Identify which cell holds the provided text, then report its (X, Y) central coordinate. 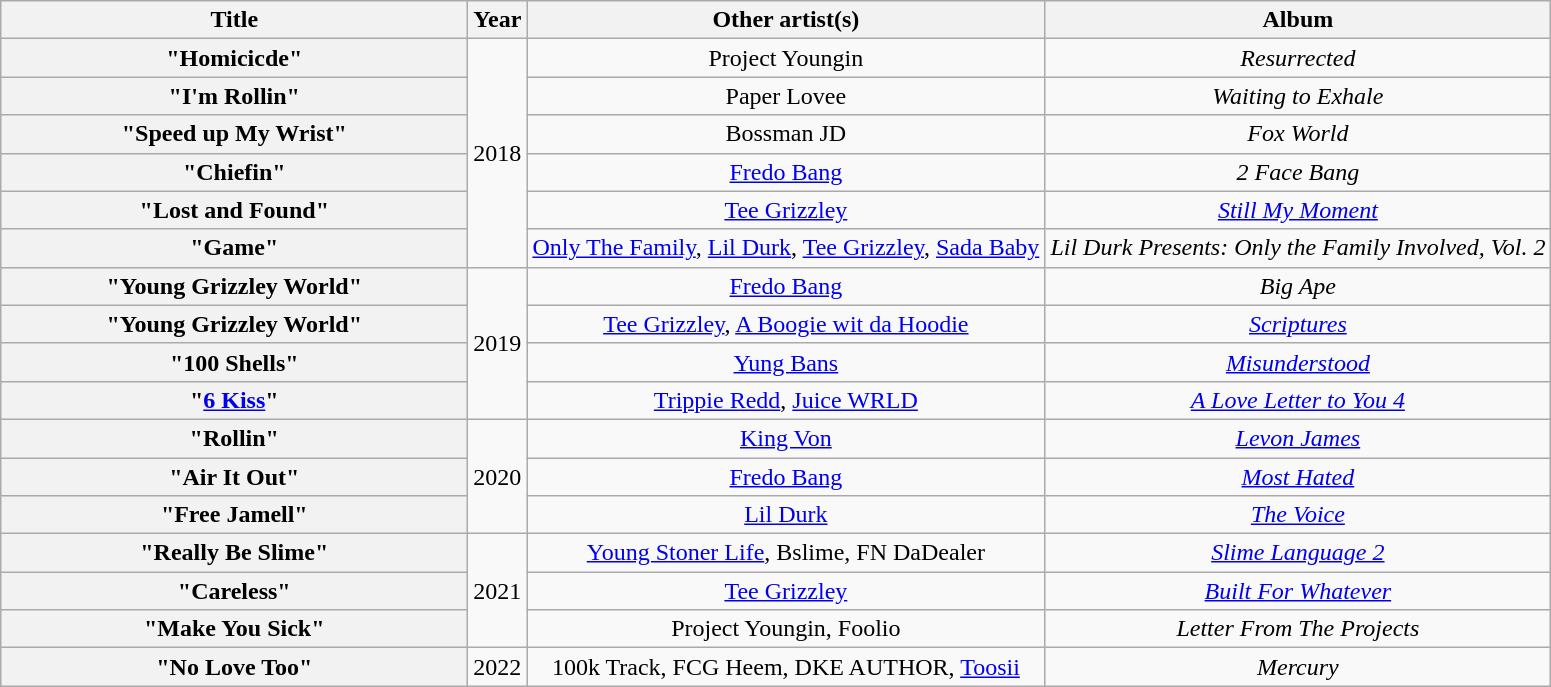
Lil Durk (786, 515)
Scriptures (1298, 324)
Fox World (1298, 134)
A Love Letter to You 4 (1298, 400)
2022 (498, 667)
Other artist(s) (786, 20)
"Careless" (234, 591)
"Really Be Slime" (234, 553)
Only The Family, Lil Durk, Tee Grizzley, Sada Baby (786, 248)
"I'm Rollin" (234, 96)
Resurrected (1298, 58)
2021 (498, 591)
"100 Shells" (234, 362)
Built For Whatever (1298, 591)
Misunderstood (1298, 362)
Bossman JD (786, 134)
100k Track, FCG Heem, DKE AUTHOR, Toosii (786, 667)
2 Face Bang (1298, 172)
2018 (498, 153)
"Free Jamell" (234, 515)
King Von (786, 438)
2019 (498, 343)
Most Hated (1298, 477)
"Air It Out" (234, 477)
Project Youngin (786, 58)
Lil Durk Presents: Only the Family Involved, Vol. 2 (1298, 248)
Letter From The Projects (1298, 629)
"Homicicde" (234, 58)
"Make You Sick" (234, 629)
"Speed up My Wrist" (234, 134)
Waiting to Exhale (1298, 96)
2020 (498, 476)
"Game" (234, 248)
Yung Bans (786, 362)
Big Ape (1298, 286)
Still My Moment (1298, 210)
"6 Kiss" (234, 400)
"Rollin" (234, 438)
Young Stoner Life, Bslime, FN DaDealer (786, 553)
Mercury (1298, 667)
Slime Language 2 (1298, 553)
Paper Lovee (786, 96)
The Voice (1298, 515)
Levon James (1298, 438)
Project Youngin, Foolio (786, 629)
"No Love Too" (234, 667)
Trippie Redd, Juice WRLD (786, 400)
Title (234, 20)
"Chiefin" (234, 172)
Year (498, 20)
Tee Grizzley, A Boogie wit da Hoodie (786, 324)
"Lost and Found" (234, 210)
Album (1298, 20)
